Identify which cell holds the provided text, then report its [x, y] central coordinate. 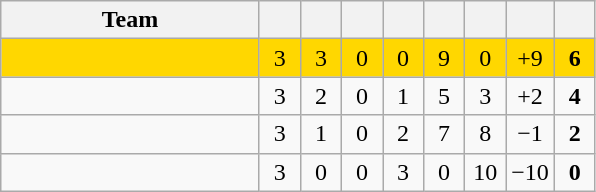
8 [486, 134]
7 [444, 134]
4 [574, 96]
10 [486, 172]
+9 [530, 58]
−1 [530, 134]
−10 [530, 172]
+2 [530, 96]
Team [130, 20]
5 [444, 96]
6 [574, 58]
9 [444, 58]
